Determine the (X, Y) coordinate at the center of the cell enclosing the given text.  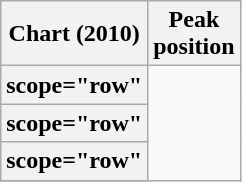
Peakposition (194, 34)
Chart (2010) (74, 34)
